Capture the cell that displays the provided text and extract its [x, y] central coordinate. 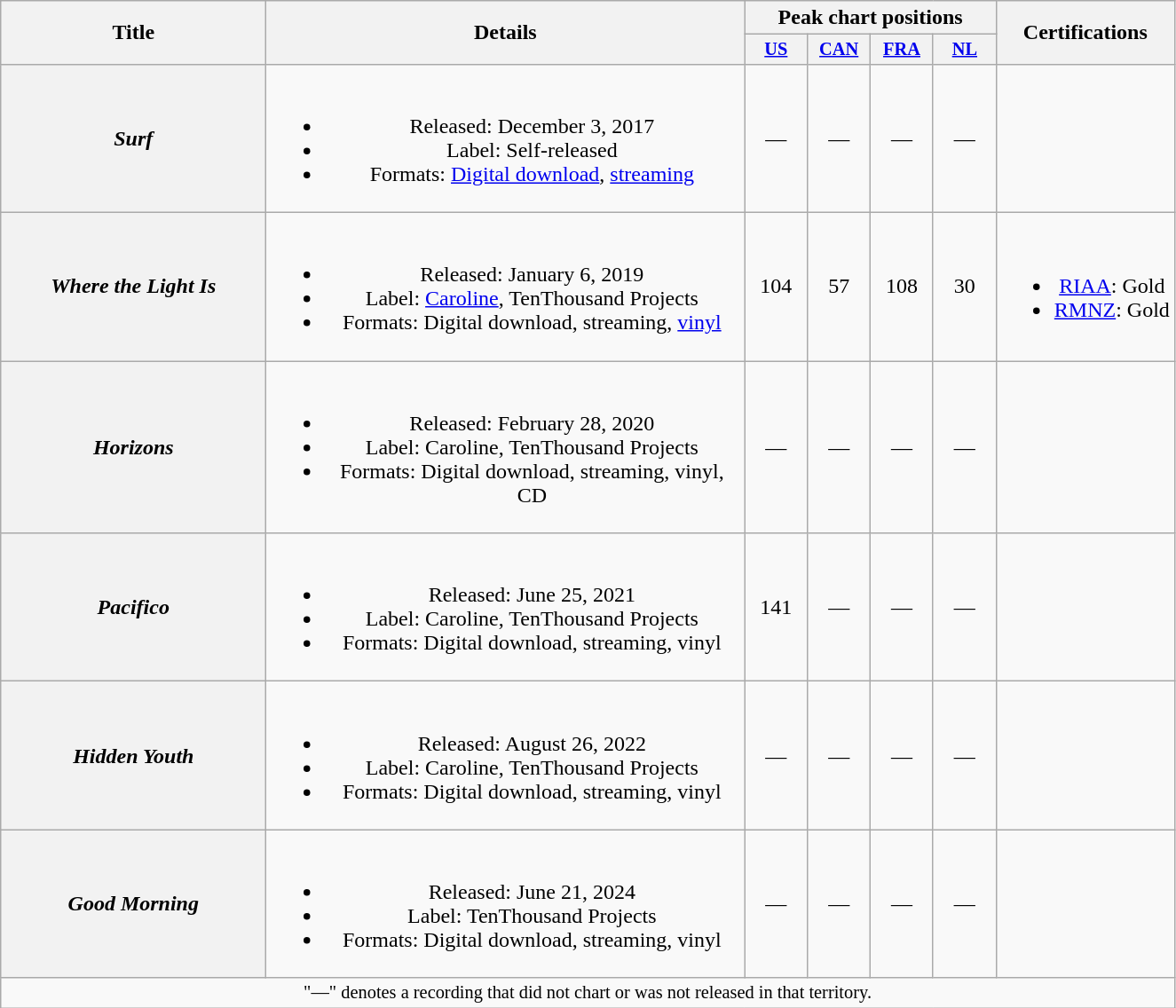
104 [776, 287]
141 [776, 607]
NL [964, 50]
Details [506, 33]
Pacifico [133, 607]
Released: December 3, 2017Label: Self-releasedFormats: Digital download, streaming [506, 138]
108 [902, 287]
57 [840, 287]
RIAA: GoldRMNZ: Gold [1085, 287]
Released: June 21, 2024Label: TenThousand ProjectsFormats: Digital download, streaming, vinyl [506, 903]
FRA [902, 50]
Peak chart positions [870, 18]
30 [964, 287]
Good Morning [133, 903]
"—" denotes a recording that did not chart or was not released in that territory. [588, 993]
Certifications [1085, 33]
Surf [133, 138]
Hidden Youth [133, 756]
Released: June 25, 2021Label: Caroline, TenThousand ProjectsFormats: Digital download, streaming, vinyl [506, 607]
US [776, 50]
Released: February 28, 2020Label: Caroline, TenThousand ProjectsFormats: Digital download, streaming, vinyl, CD [506, 447]
Where the Light Is [133, 287]
Released: August 26, 2022Label: Caroline, TenThousand ProjectsFormats: Digital download, streaming, vinyl [506, 756]
Horizons [133, 447]
Released: January 6, 2019Label: Caroline, TenThousand ProjectsFormats: Digital download, streaming, vinyl [506, 287]
Title [133, 33]
CAN [840, 50]
